Identify which cell holds the provided text, then report its (X, Y) central coordinate. 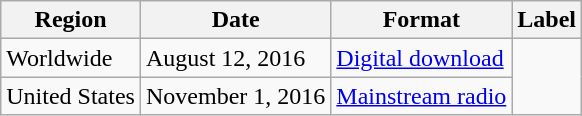
Worldwide (71, 58)
August 12, 2016 (235, 58)
Label (547, 20)
Format (422, 20)
Mainstream radio (422, 96)
November 1, 2016 (235, 96)
Digital download (422, 58)
Date (235, 20)
United States (71, 96)
Region (71, 20)
